Locate the cell with the specified text and output its [x, y] center coordinate. 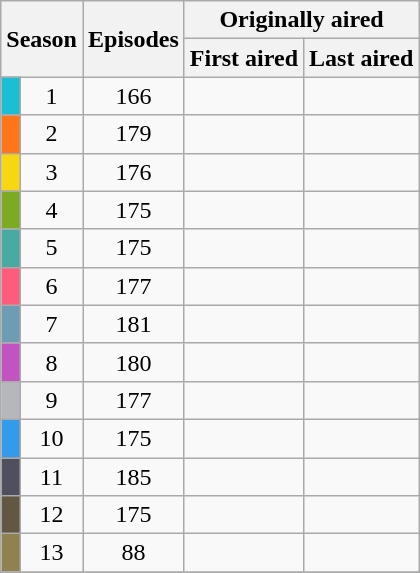
176 [133, 172]
3 [51, 172]
185 [133, 477]
179 [133, 134]
180 [133, 362]
88 [133, 553]
8 [51, 362]
181 [133, 324]
Season [42, 39]
11 [51, 477]
10 [51, 438]
13 [51, 553]
5 [51, 248]
Episodes [133, 39]
166 [133, 96]
12 [51, 515]
Originally aired [302, 20]
6 [51, 286]
Last aired [362, 58]
9 [51, 400]
7 [51, 324]
First aired [244, 58]
2 [51, 134]
4 [51, 210]
1 [51, 96]
